Find where the given text appears and provide that cell's center as [x, y] coordinate. 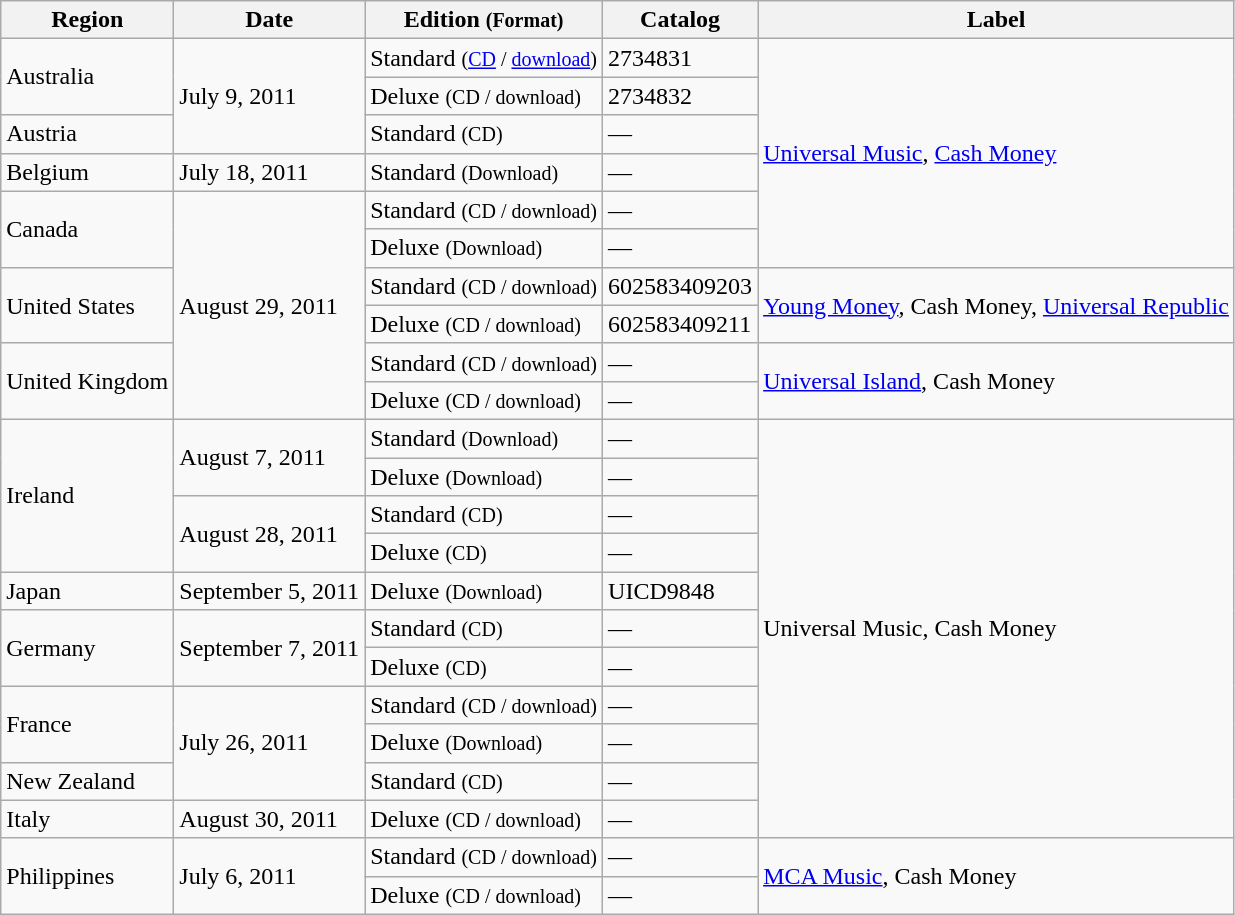
2734831 [680, 58]
602583409211 [680, 324]
Japan [88, 591]
Universal Island, Cash Money [996, 381]
Young Money, Cash Money, Universal Republic [996, 305]
August 29, 2011 [270, 305]
July 6, 2011 [270, 876]
September 5, 2011 [270, 591]
United Kingdom [88, 381]
UICD9848 [680, 591]
New Zealand [88, 781]
Italy [88, 819]
July 9, 2011 [270, 96]
Austria [88, 134]
August 30, 2011 [270, 819]
July 18, 2011 [270, 172]
Canada [88, 229]
August 7, 2011 [270, 457]
Catalog [680, 20]
Germany [88, 648]
Edition (Format) [484, 20]
August 28, 2011 [270, 534]
France [88, 724]
Philippines [88, 876]
United States [88, 305]
Date [270, 20]
September 7, 2011 [270, 648]
Region [88, 20]
July 26, 2011 [270, 743]
Australia [88, 77]
Ireland [88, 495]
MCA Music, Cash Money [996, 876]
602583409203 [680, 286]
Belgium [88, 172]
Label [996, 20]
2734832 [680, 96]
